Search for the cell housing the specified text and yield its (X, Y) center coordinate. 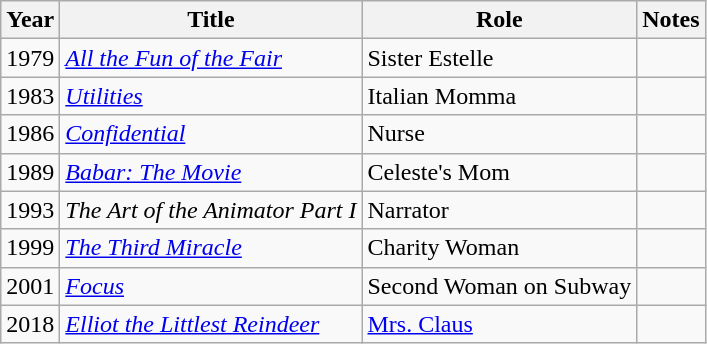
Confidential (211, 134)
Mrs. Claus (500, 324)
1993 (30, 210)
All the Fun of the Fair (211, 58)
Focus (211, 286)
Year (30, 20)
Title (211, 20)
Utilities (211, 96)
Narrator (500, 210)
1983 (30, 96)
1999 (30, 248)
Notes (671, 20)
Role (500, 20)
Second Woman on Subway (500, 286)
Italian Momma (500, 96)
The Third Miracle (211, 248)
Charity Woman (500, 248)
The Art of the Animator Part I (211, 210)
1979 (30, 58)
Babar: The Movie (211, 172)
Nurse (500, 134)
1989 (30, 172)
Elliot the Littlest Reindeer (211, 324)
Sister Estelle (500, 58)
Celeste's Mom (500, 172)
2001 (30, 286)
1986 (30, 134)
2018 (30, 324)
